Extract the [X, Y] coordinate from the center of the cell holding the provided text.  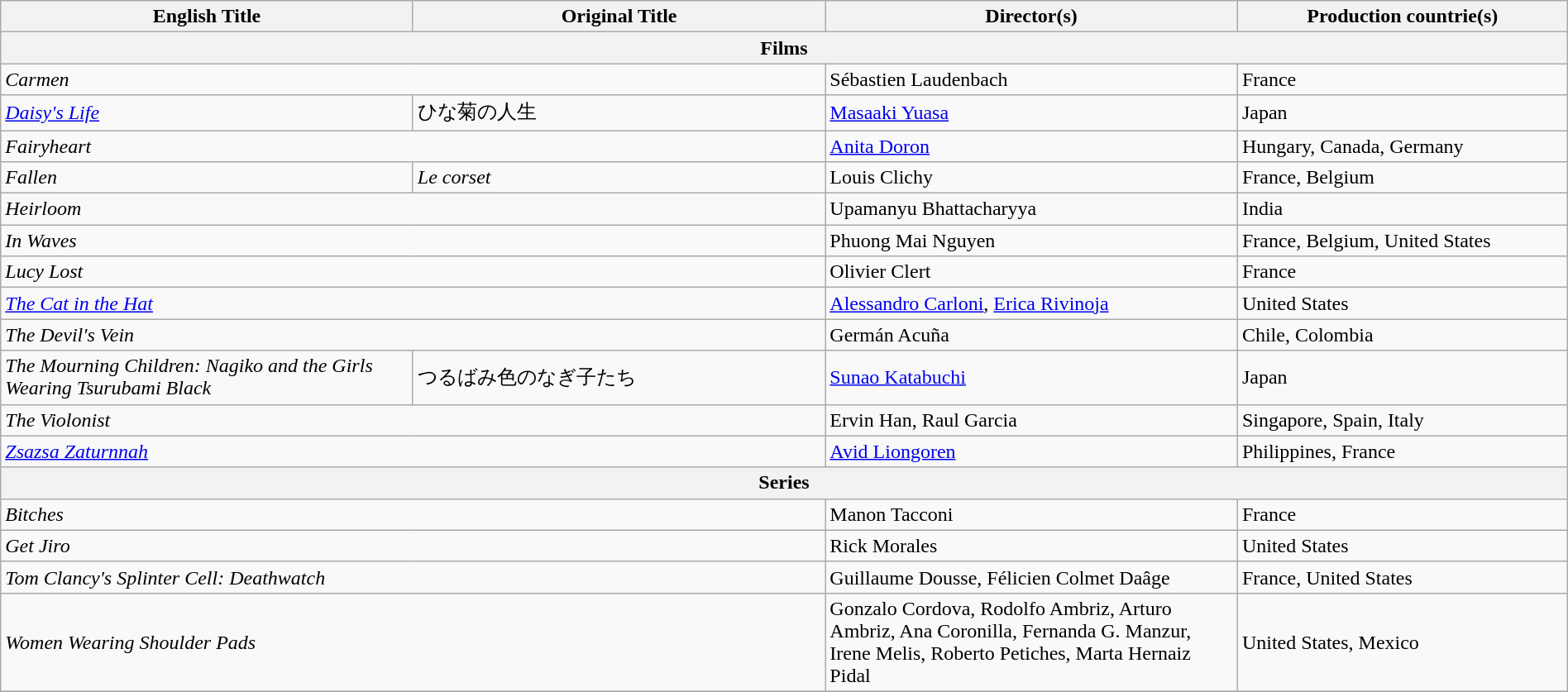
France, United States [1403, 577]
The Cat in the Hat [414, 303]
Carmen [414, 79]
Anita Doron [1032, 146]
Fairyheart [414, 146]
Series [784, 483]
Films [784, 48]
Louis Clichy [1032, 178]
Ervin Han, Raul Garcia [1032, 420]
Germán Acuña [1032, 335]
Fallen [207, 178]
Guillaume Dousse, Félicien Colmet Daâge [1032, 577]
The Devil's Vein [414, 335]
Daisy's Life [207, 112]
Rick Morales [1032, 546]
Philippines, France [1403, 451]
Heirloom [414, 209]
English Title [207, 17]
The Violonist [414, 420]
France, Belgium [1403, 178]
Singapore, Spain, Italy [1403, 420]
Women Wearing Shoulder Pads [414, 642]
Chile, Colombia [1403, 335]
Alessandro Carloni, Erica Rivinoja [1032, 303]
つるばみ色のなぎ子たち [619, 377]
Upamanyu Bhattacharyya [1032, 209]
The Mourning Children: Nagiko and the Girls Wearing Tsurubami Black [207, 377]
Director(s) [1032, 17]
Manon Tacconi [1032, 514]
Le corset [619, 178]
Olivier Clert [1032, 272]
In Waves [414, 241]
Hungary, Canada, Germany [1403, 146]
Gonzalo Cordova, Rodolfo Ambriz, Arturo Ambriz, Ana Coronilla, Fernanda G. Manzur, Irene Melis, Roberto Petiches, Marta Hernaiz Pidal [1032, 642]
Tom Clancy's Splinter Cell: Deathwatch [414, 577]
Phuong Mai Nguyen [1032, 241]
Avid Liongoren [1032, 451]
United States, Mexico [1403, 642]
Get Jiro [414, 546]
Zsazsa Zaturnnah [414, 451]
Masaaki Yuasa [1032, 112]
Sébastien Laudenbach [1032, 79]
Bitches [414, 514]
India [1403, 209]
ひな菊の人生 [619, 112]
France, Belgium, United States [1403, 241]
Production countrie(s) [1403, 17]
Sunao Katabuchi [1032, 377]
Lucy Lost [414, 272]
Original Title [619, 17]
